From the cell containing the given text, extract its center point as [x, y] coordinate. 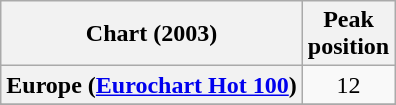
Peakposition [348, 34]
12 [348, 85]
Europe (Eurochart Hot 100) [152, 85]
Chart (2003) [152, 34]
